Return [x, y] of the center of cell containing provided text 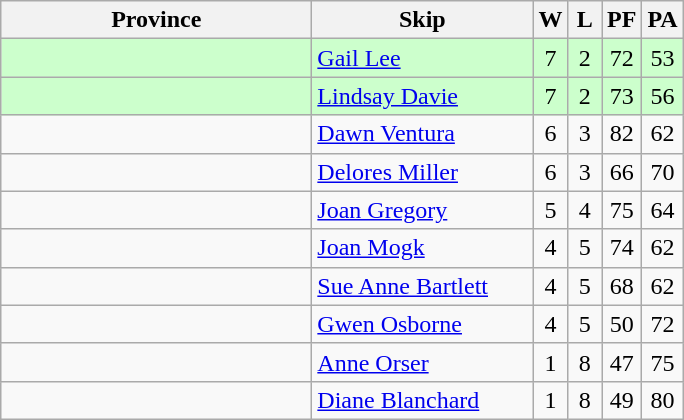
82 [622, 134]
L [585, 20]
PF [622, 20]
80 [662, 400]
Delores Miller [422, 172]
68 [622, 286]
Gail Lee [422, 58]
Anne Orser [422, 362]
66 [622, 172]
64 [662, 210]
Province [156, 20]
49 [622, 400]
Gwen Osborne [422, 324]
Sue Anne Bartlett [422, 286]
53 [662, 58]
Skip [422, 20]
Joan Gregory [422, 210]
PA [662, 20]
47 [622, 362]
50 [622, 324]
Joan Mogk [422, 248]
73 [622, 96]
Dawn Ventura [422, 134]
Lindsay Davie [422, 96]
W [550, 20]
70 [662, 172]
56 [662, 96]
Diane Blanchard [422, 400]
74 [622, 248]
